Find where the given text appears and provide that cell's center as [X, Y] coordinate. 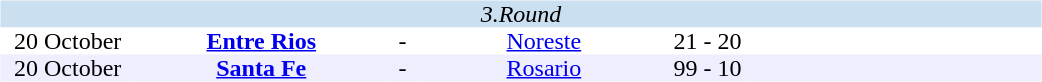
Noreste [544, 42]
99 - 10 [707, 68]
3.Round [520, 14]
21 - 20 [707, 42]
Santa Fe [262, 68]
Entre Rios [262, 42]
Rosario [544, 68]
